Determine the [x, y] coordinate at the center of the cell enclosing the given text.  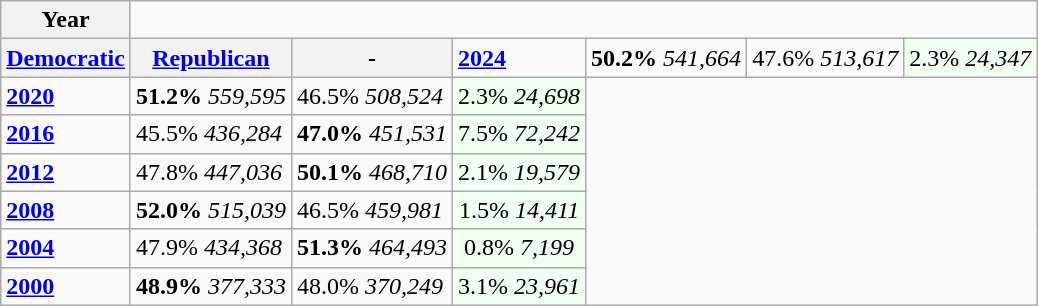
51.3% 464,493 [372, 248]
2008 [66, 210]
47.0% 451,531 [372, 134]
2016 [66, 134]
51.2% 559,595 [210, 96]
2024 [520, 58]
46.5% 459,981 [372, 210]
2012 [66, 172]
2000 [66, 286]
3.1% 23,961 [520, 286]
2020 [66, 96]
50.2% 541,664 [666, 58]
46.5% 508,524 [372, 96]
Republican [210, 58]
1.5% 14,411 [520, 210]
48.0% 370,249 [372, 286]
Democratic [66, 58]
0.8% 7,199 [520, 248]
2.3% 24,347 [970, 58]
7.5% 72,242 [520, 134]
47.8% 447,036 [210, 172]
2.3% 24,698 [520, 96]
50.1% 468,710 [372, 172]
52.0% 515,039 [210, 210]
2004 [66, 248]
2.1% 19,579 [520, 172]
45.5% 436,284 [210, 134]
Year [66, 20]
48.9% 377,333 [210, 286]
47.9% 434,368 [210, 248]
- [372, 58]
47.6% 513,617 [826, 58]
